Pinpoint the cell where the given text exists, returning its [X, Y] midpoint coordinate. 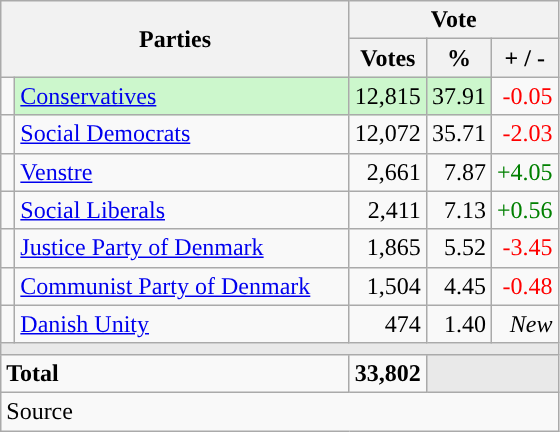
2,411 [388, 210]
Social Liberals [182, 210]
Conservatives [182, 96]
7.13 [458, 210]
+ / - [524, 58]
Social Democrats [182, 134]
Venstre [182, 172]
4.45 [458, 286]
474 [388, 324]
1,865 [388, 248]
Parties [176, 39]
35.71 [458, 134]
33,802 [388, 373]
12,815 [388, 96]
Votes [388, 58]
+4.05 [524, 172]
+0.56 [524, 210]
Total [176, 373]
37.91 [458, 96]
Vote [454, 20]
1,504 [388, 286]
Communist Party of Denmark [182, 286]
1.40 [458, 324]
% [458, 58]
Source [280, 411]
12,072 [388, 134]
7.87 [458, 172]
Danish Unity [182, 324]
New [524, 324]
5.52 [458, 248]
-0.05 [524, 96]
-0.48 [524, 286]
-3.45 [524, 248]
Justice Party of Denmark [182, 248]
2,661 [388, 172]
-2.03 [524, 134]
